From the cell containing the given text, extract its center point as [x, y] coordinate. 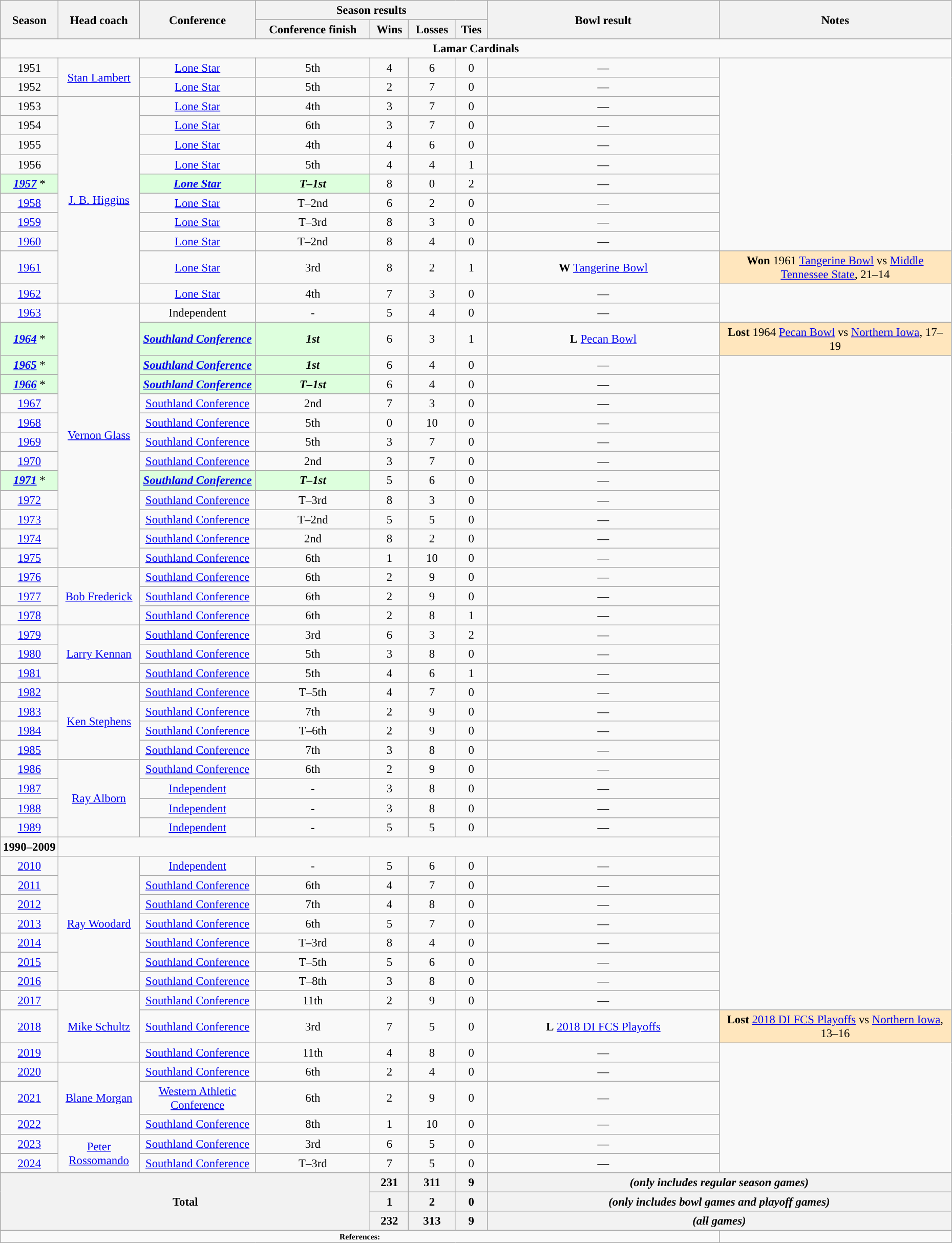
Lost 2018 DI FCS Playoffs vs Northern Iowa, 13–16 [835, 1026]
Conference [197, 19]
2017 [30, 1001]
2022 [30, 1125]
1978 [30, 616]
T–8th [313, 981]
Head coach [99, 19]
1976 [30, 577]
1983 [30, 712]
2023 [30, 1144]
1972 [30, 500]
Ray Woodard [99, 923]
(only includes bowl games and playoff games) [720, 1202]
Larry Kennan [99, 654]
1987 [30, 789]
1971 * [30, 481]
2024 [30, 1163]
Total [185, 1202]
1982 [30, 692]
232 [389, 1221]
J. B. Higgins [99, 200]
2021 [30, 1098]
1970 [30, 461]
L Pecan Bowl [603, 339]
(all games) [720, 1221]
Bob Frederick [99, 596]
1954 [30, 125]
1955 [30, 145]
1957 * [30, 183]
Lamar Cardinals [476, 49]
1988 [30, 808]
References: [360, 1236]
1990–2009 [30, 847]
Season results [372, 10]
1969 [30, 442]
2014 [30, 943]
2018 [30, 1026]
2013 [30, 923]
1980 [30, 654]
2015 [30, 962]
Mike Schultz [99, 1027]
1958 [30, 203]
Ken Stephens [99, 721]
T–6th [313, 731]
1977 [30, 596]
Bowl result [603, 19]
Conference finish [313, 30]
Ray Alborn [99, 798]
Ties [471, 30]
W Tangerine Bowl [603, 267]
1984 [30, 731]
1974 [30, 538]
1979 [30, 635]
2016 [30, 981]
1951 [30, 68]
1960 [30, 241]
1963 [30, 313]
2012 [30, 904]
2019 [30, 1053]
1964 * [30, 339]
2011 [30, 885]
L 2018 DI FCS Playoffs [603, 1026]
Won 1961 Tangerine Bowl vs Middle Tennessee State, 21–14 [835, 267]
Blane Morgan [99, 1098]
1956 [30, 164]
Stan Lambert [99, 78]
Losses [432, 30]
1962 [30, 293]
1968 [30, 423]
1966 * [30, 385]
2020 [30, 1072]
Season [30, 19]
1961 [30, 267]
1959 [30, 222]
1965 * [30, 365]
(only includes regular season games) [720, 1182]
1981 [30, 673]
1985 [30, 750]
231 [389, 1182]
1953 [30, 107]
1952 [30, 87]
2010 [30, 866]
1989 [30, 827]
Vernon Glass [99, 435]
313 [432, 1221]
Western Athletic Conference [197, 1098]
1973 [30, 519]
Lost 1964 Pecan Bowl vs Northern Iowa, 17–19 [835, 339]
311 [432, 1182]
Peter Rossomando [99, 1153]
1986 [30, 770]
1975 [30, 558]
Notes [835, 19]
Wins [389, 30]
8th [313, 1125]
1967 [30, 404]
